Provide the [x, y] coordinate of the cell's center where the given text is located.  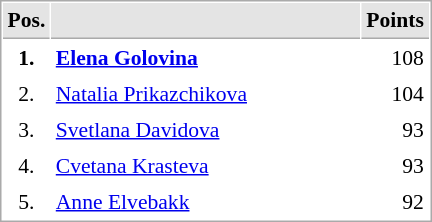
Cvetana Krasteva [206, 165]
104 [396, 93]
Svetlana Davidova [206, 129]
1. [26, 57]
Anne Elvebakk [206, 201]
4. [26, 165]
108 [396, 57]
92 [396, 201]
Elena Golovina [206, 57]
Pos. [26, 21]
2. [26, 93]
3. [26, 129]
Points [396, 21]
5. [26, 201]
Natalia Prikazchikova [206, 93]
